Capture the cell that displays the provided text and extract its [X, Y] central coordinate. 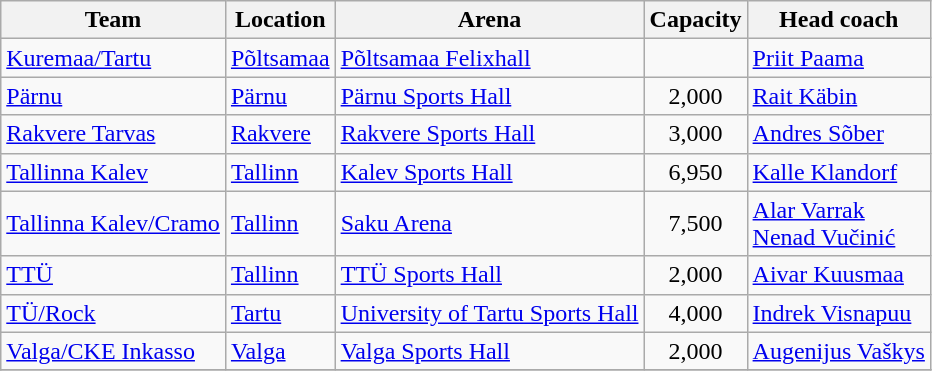
TTÜ [114, 275]
Team [114, 20]
Arena [490, 20]
Saku Arena [490, 224]
University of Tartu Sports Hall [490, 313]
Valga/CKE Inkasso [114, 351]
Location [280, 20]
Priit Paama [838, 58]
Rait Käbin [838, 96]
Kuremaa/Tartu [114, 58]
Capacity [696, 20]
Augenijus Vaškys [838, 351]
3,000 [696, 134]
7,500 [696, 224]
TTÜ Sports Hall [490, 275]
Rakvere Sports Hall [490, 134]
Valga [280, 351]
Tallinna Kalev/Cramo [114, 224]
Alar Varrak Nenad Vučinić [838, 224]
TÜ/Rock [114, 313]
Indrek Visnapuu [838, 313]
Pärnu Sports Hall [490, 96]
Tartu [280, 313]
Kalle Klandorf [838, 172]
Head coach [838, 20]
Aivar Kuusmaa [838, 275]
Põltsamaa Felixhall [490, 58]
4,000 [696, 313]
Andres Sõber [838, 134]
Rakvere Tarvas [114, 134]
Põltsamaa [280, 58]
Valga Sports Hall [490, 351]
Tallinna Kalev [114, 172]
6,950 [696, 172]
Kalev Sports Hall [490, 172]
Rakvere [280, 134]
